Output the (x, y) coordinate of the center of the cell containing the given text.  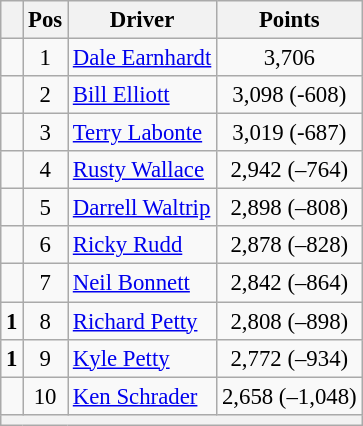
3 (46, 133)
8 (46, 321)
2,808 (–898) (290, 321)
Ricky Rudd (142, 245)
Dale Earnhardt (142, 58)
Richard Petty (142, 321)
Ken Schrader (142, 396)
2 (46, 95)
5 (46, 208)
4 (46, 170)
Neil Bonnett (142, 283)
2,842 (–864) (290, 283)
3,098 (-608) (290, 95)
Points (290, 20)
10 (46, 396)
3,019 (-687) (290, 133)
Rusty Wallace (142, 170)
Bill Elliott (142, 95)
Pos (46, 20)
Kyle Petty (142, 358)
2,898 (–808) (290, 208)
2,942 (–764) (290, 170)
7 (46, 283)
6 (46, 245)
2,772 (–934) (290, 358)
2,878 (–828) (290, 245)
2,658 (–1,048) (290, 396)
3,706 (290, 58)
Darrell Waltrip (142, 208)
9 (46, 358)
Driver (142, 20)
Terry Labonte (142, 133)
